Detect which cell encompasses the target text, then output its (X, Y) center coordinate. 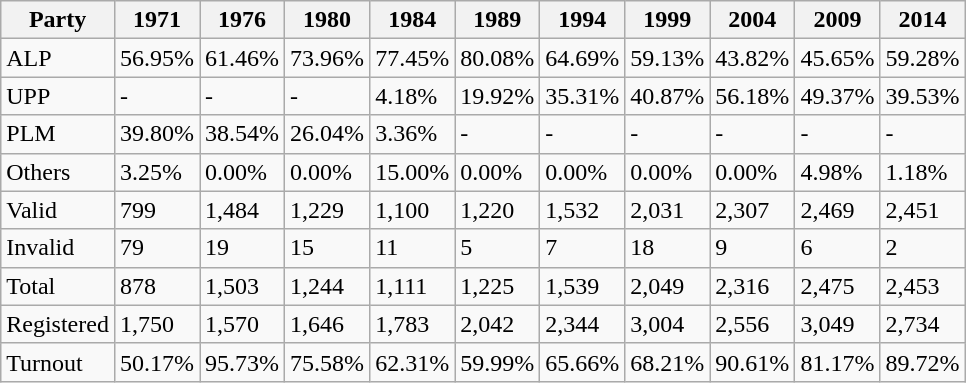
Invalid (58, 248)
1971 (156, 20)
2,049 (668, 286)
2,475 (838, 286)
4.18% (412, 96)
3,004 (668, 324)
1999 (668, 20)
7 (582, 248)
90.61% (752, 362)
6 (838, 248)
1,532 (582, 210)
2,734 (922, 324)
2,451 (922, 210)
95.73% (242, 362)
40.87% (668, 96)
89.72% (922, 362)
1,539 (582, 286)
1,646 (328, 324)
11 (412, 248)
50.17% (156, 362)
1989 (498, 20)
5 (498, 248)
15.00% (412, 172)
9 (752, 248)
26.04% (328, 134)
39.80% (156, 134)
43.82% (752, 58)
73.96% (328, 58)
2 (922, 248)
1984 (412, 20)
2,307 (752, 210)
1976 (242, 20)
1,229 (328, 210)
1,503 (242, 286)
1,111 (412, 286)
15 (328, 248)
59.13% (668, 58)
Valid (58, 210)
56.95% (156, 58)
3,049 (838, 324)
2,469 (838, 210)
3.36% (412, 134)
2014 (922, 20)
Total (58, 286)
2009 (838, 20)
1,484 (242, 210)
81.17% (838, 362)
1,225 (498, 286)
45.65% (838, 58)
Registered (58, 324)
1.18% (922, 172)
3.25% (156, 172)
4.98% (838, 172)
PLM (58, 134)
1,244 (328, 286)
1980 (328, 20)
Turnout (58, 362)
2004 (752, 20)
61.46% (242, 58)
59.28% (922, 58)
79 (156, 248)
ALP (58, 58)
68.21% (668, 362)
38.54% (242, 134)
2,042 (498, 324)
64.69% (582, 58)
39.53% (922, 96)
59.99% (498, 362)
19 (242, 248)
878 (156, 286)
35.31% (582, 96)
UPP (58, 96)
19.92% (498, 96)
2,344 (582, 324)
Party (58, 20)
2,556 (752, 324)
80.08% (498, 58)
1,100 (412, 210)
18 (668, 248)
65.66% (582, 362)
1,783 (412, 324)
Others (58, 172)
2,453 (922, 286)
62.31% (412, 362)
2,031 (668, 210)
56.18% (752, 96)
2,316 (752, 286)
49.37% (838, 96)
799 (156, 210)
75.58% (328, 362)
1,220 (498, 210)
1994 (582, 20)
77.45% (412, 58)
1,570 (242, 324)
1,750 (156, 324)
